Locate the cell with the specified text and output its [x, y] center coordinate. 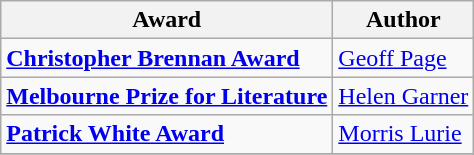
Award [167, 20]
Christopher Brennan Award [167, 58]
Author [404, 20]
Morris Lurie [404, 134]
Helen Garner [404, 96]
Melbourne Prize for Literature [167, 96]
Patrick White Award [167, 134]
Geoff Page [404, 58]
